Output the (x, y) coordinate of the center of the cell containing the given text.  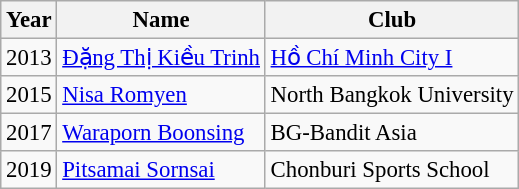
Club (392, 20)
Pitsamai Sornsai (161, 170)
BG-Bandit Asia (392, 133)
Chonburi Sports School (392, 170)
2013 (29, 58)
2019 (29, 170)
Year (29, 20)
Hồ Chí Minh City I (392, 58)
Name (161, 20)
Waraporn Boonsing (161, 133)
Đặng Thị Kiều Trinh (161, 58)
2015 (29, 95)
2017 (29, 133)
North Bangkok University (392, 95)
Nisa Romyen (161, 95)
